Provide the (X, Y) coordinate of the cell's center where the given text is located.  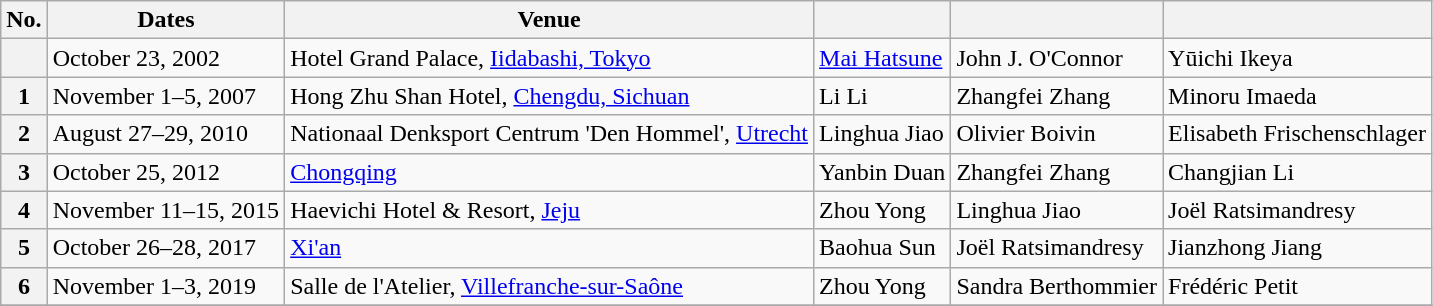
Frédéric Petit (1298, 286)
Elisabeth Frischenschlager (1298, 134)
Dates (166, 20)
November 1–5, 2007 (166, 96)
Chongqing (550, 172)
October 25, 2012 (166, 172)
Changjian Li (1298, 172)
Yūichi Ikeya (1298, 58)
3 (24, 172)
Haevichi Hotel & Resort, Jeju (550, 210)
Olivier Boivin (1057, 134)
4 (24, 210)
Hong Zhu Shan Hotel, Chengdu, Sichuan (550, 96)
October 23, 2002 (166, 58)
Salle de l'Atelier, Villefranche-sur-Saône (550, 286)
Li Li (882, 96)
5 (24, 248)
Venue (550, 20)
Nationaal Denksport Centrum 'Den Hommel', Utrecht (550, 134)
Jianzhong Jiang (1298, 248)
August 27–29, 2010 (166, 134)
6 (24, 286)
October 26–28, 2017 (166, 248)
November 11–15, 2015 (166, 210)
Sandra Berthommier (1057, 286)
2 (24, 134)
Baohua Sun (882, 248)
Hotel Grand Palace, Iidabashi, Tokyo (550, 58)
No. (24, 20)
1 (24, 96)
Xi'an (550, 248)
Mai Hatsune (882, 58)
Yanbin Duan (882, 172)
Minoru Imaeda (1298, 96)
John J. O'Connor (1057, 58)
November 1–3, 2019 (166, 286)
